Return the (x, y) coordinate for the center point of the cell that contains the specified text.  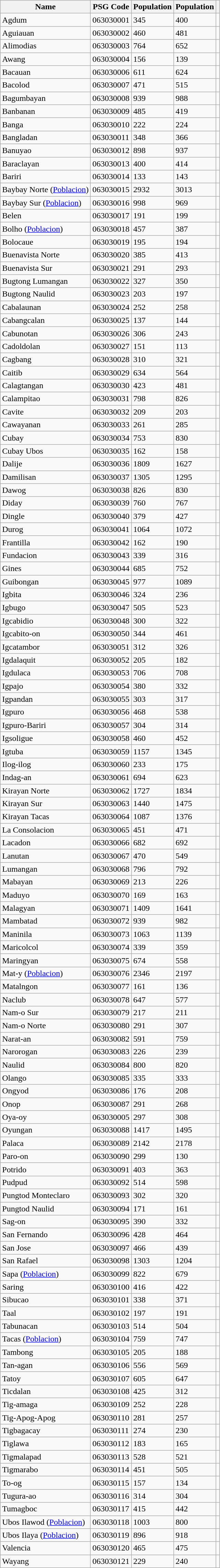
063030004 (111, 59)
Palaca (45, 1143)
063030020 (111, 255)
229 (152, 1561)
2178 (195, 1143)
Calampitao (45, 399)
063030115 (111, 1483)
423 (152, 386)
063030101 (111, 1300)
Lanutan (45, 856)
564 (195, 372)
Taal (45, 1313)
063030106 (111, 1365)
1087 (152, 817)
213 (152, 882)
195 (152, 242)
Maringyan (45, 960)
760 (152, 503)
063030051 (111, 647)
063030089 (111, 1143)
063030096 (111, 1235)
515 (195, 85)
692 (195, 843)
063030068 (111, 869)
Buenavista Sur (45, 268)
577 (195, 1000)
182 (195, 660)
452 (195, 738)
465 (152, 1548)
Banga (45, 124)
063030102 (111, 1313)
Kirayan Tacas (45, 817)
Matalngon (45, 986)
158 (195, 451)
281 (152, 1418)
063030044 (111, 568)
176 (152, 1091)
569 (195, 1365)
063030060 (111, 764)
Cubay (45, 438)
796 (152, 869)
188 (195, 1352)
063030086 (111, 1091)
063030005 (111, 1117)
199 (195, 216)
063030022 (111, 281)
523 (195, 608)
521 (195, 1457)
326 (195, 647)
063030012 (111, 150)
156 (152, 59)
063030064 (111, 817)
338 (152, 1300)
306 (152, 333)
063030053 (111, 673)
063030085 (111, 1078)
708 (195, 673)
333 (195, 1078)
Tacas (Poblacion) (45, 1339)
348 (152, 137)
1409 (152, 908)
Dawog (45, 490)
652 (195, 46)
063030079 (111, 1013)
063030104 (111, 1339)
2142 (152, 1143)
350 (195, 281)
634 (152, 372)
063030083 (111, 1052)
468 (152, 712)
063030050 (111, 634)
Malagyan (45, 908)
3013 (195, 190)
063030090 (111, 1156)
063030021 (111, 268)
310 (152, 359)
063030047 (111, 608)
Igdalaquit (45, 660)
Tigbagacay (45, 1431)
Pungtod Monteclaro (45, 1195)
Dingle (45, 516)
937 (195, 150)
322 (195, 621)
Igtuba (45, 751)
Ilog-ilog (45, 764)
Durog (45, 529)
Agdum (45, 20)
063030087 (111, 1104)
Gines (45, 568)
317 (195, 699)
303 (152, 699)
063030098 (111, 1261)
Buenavista Norte (45, 255)
764 (152, 46)
Valencia (45, 1548)
Igcabidio (45, 621)
Mabayan (45, 882)
063030063 (111, 804)
165 (195, 1444)
1303 (152, 1261)
063030043 (111, 555)
Tigmarabo (45, 1470)
063030011 (111, 137)
Ticdalan (45, 1391)
Igcatambor (45, 647)
063030029 (111, 372)
063030099 (111, 1274)
063030052 (111, 660)
063030017 (111, 216)
171 (152, 1208)
133 (152, 177)
Baybay Sur (Poblacion) (45, 203)
1727 (152, 790)
Indag-an (45, 777)
063030116 (111, 1496)
Calagtangan (45, 386)
175 (195, 764)
Pudpud (45, 1182)
327 (152, 281)
063030039 (111, 503)
063030028 (111, 359)
236 (195, 595)
Cabunotan (45, 333)
1305 (152, 477)
624 (195, 72)
063030075 (111, 960)
063030024 (111, 307)
063030103 (111, 1326)
1064 (152, 529)
063030110 (111, 1418)
Bagumbayan (45, 98)
Igpajo (45, 686)
139 (195, 59)
San Rafael (45, 1261)
403 (152, 1169)
063030100 (111, 1287)
413 (195, 255)
363 (195, 1169)
792 (195, 869)
063030040 (111, 516)
Guibongan (45, 582)
Pungtod Naulid (45, 1208)
To-og (45, 1483)
1204 (195, 1261)
752 (195, 568)
063030113 (111, 1457)
Alimodias (45, 46)
461 (195, 634)
Naclub (45, 1000)
134 (195, 1483)
Narorogan (45, 1052)
Lumangan (45, 869)
063030026 (111, 333)
Wayang (45, 1561)
136 (195, 986)
Tambong (45, 1352)
Maninila (45, 934)
Cabalaunan (45, 307)
Baraclayan (45, 164)
Igbugo (45, 608)
767 (195, 503)
2346 (152, 973)
2932 (152, 190)
982 (195, 921)
Mat-y (Poblacion) (45, 973)
307 (195, 1026)
063030111 (111, 1431)
Cubay Ubos (45, 451)
063030097 (111, 1248)
063030057 (111, 725)
Maricolcol (45, 947)
344 (152, 634)
063030054 (111, 686)
258 (195, 307)
297 (152, 1117)
302 (152, 1195)
063030033 (111, 425)
419 (195, 111)
063030120 (111, 1548)
063030030 (111, 386)
Sapa (Poblacion) (45, 1274)
422 (195, 1287)
Dalije (45, 464)
414 (195, 164)
1417 (152, 1130)
1627 (195, 464)
Igpuro (45, 712)
1157 (152, 751)
063030023 (111, 294)
379 (152, 516)
299 (152, 1156)
228 (195, 1404)
679 (195, 1274)
1475 (195, 804)
470 (152, 856)
063030016 (111, 203)
063030114 (111, 1470)
380 (152, 686)
Onop (45, 1104)
556 (152, 1365)
475 (195, 1548)
898 (152, 150)
063030048 (111, 621)
063030014 (111, 177)
685 (152, 568)
324 (152, 595)
Bangladan (45, 137)
063030013 (111, 164)
359 (195, 947)
PSG Code (111, 7)
Belen (45, 216)
682 (152, 843)
Cadoldolan (45, 346)
1063 (152, 934)
063030018 (111, 229)
257 (195, 1418)
La Consolacion (45, 830)
Ubos Ilawod (Poblacion) (45, 1522)
Mambatad (45, 921)
457 (152, 229)
063030118 (111, 1522)
063030082 (111, 1039)
Tabunacan (45, 1326)
Saring (45, 1287)
1834 (195, 790)
063030008 (111, 98)
Fundacion (45, 555)
Ubos Ilaya (Poblacion) (45, 1535)
063030105 (111, 1352)
2197 (195, 973)
Tumagboc (45, 1509)
063030061 (111, 777)
611 (152, 72)
209 (152, 412)
753 (152, 438)
320 (195, 1195)
969 (195, 203)
063030031 (111, 399)
977 (152, 582)
Damilisan (45, 477)
063030010 (111, 124)
163 (195, 895)
Paro-on (45, 1156)
063030088 (111, 1130)
425 (152, 1391)
366 (195, 137)
Cawayanan (45, 425)
Sibucao (45, 1300)
063030109 (111, 1404)
345 (152, 20)
1295 (195, 477)
063030093 (111, 1195)
820 (195, 1065)
143 (195, 177)
Kirayan Sur (45, 804)
063030078 (111, 1000)
063030038 (111, 490)
385 (152, 255)
113 (195, 346)
224 (195, 124)
063030094 (111, 1208)
239 (195, 1052)
Kirayan Norte (45, 790)
Banbanan (45, 111)
063030092 (111, 1182)
428 (152, 1235)
San Fernando (45, 1235)
063030095 (111, 1222)
Tig-amaga (45, 1404)
063030066 (111, 843)
Tig-Apog-Apog (45, 1418)
063030045 (111, 582)
137 (152, 320)
211 (195, 1013)
063030121 (111, 1561)
390 (152, 1222)
387 (195, 229)
063030071 (111, 908)
261 (152, 425)
591 (152, 1039)
549 (195, 856)
063030025 (111, 320)
822 (152, 1274)
Banuyao (45, 150)
063030058 (111, 738)
427 (195, 516)
151 (152, 346)
Bariri (45, 177)
063030009 (111, 111)
Bolocaue (45, 242)
063030003 (111, 46)
538 (195, 712)
918 (195, 1535)
Tugura-ao (45, 1496)
1089 (195, 582)
Baybay Norte (Poblacion) (45, 190)
Igbita (45, 595)
063030001 (111, 20)
222 (152, 124)
442 (195, 1509)
183 (152, 1444)
1345 (195, 751)
798 (152, 399)
194 (195, 242)
063030027 (111, 346)
063030042 (111, 542)
464 (195, 1235)
1809 (152, 464)
063030065 (111, 830)
674 (152, 960)
217 (152, 1013)
063030019 (111, 242)
063030015 (111, 190)
063030073 (111, 934)
Naulid (45, 1065)
439 (195, 1248)
Nam-o Norte (45, 1026)
243 (195, 333)
063030056 (111, 712)
558 (195, 960)
896 (152, 1535)
Potrido (45, 1169)
Aguiauan (45, 33)
988 (195, 98)
063030007 (111, 85)
Cavite (45, 412)
Narat-an (45, 1039)
308 (195, 1117)
706 (152, 673)
063030041 (111, 529)
063030055 (111, 699)
Bugtong Naulid (45, 294)
063030107 (111, 1378)
274 (152, 1431)
605 (152, 1378)
Tiglawa (45, 1444)
316 (195, 555)
063030035 (111, 451)
063030036 (111, 464)
Cabangcalan (45, 320)
240 (195, 1561)
063030072 (111, 921)
Frantilla (45, 542)
335 (152, 1078)
293 (195, 268)
321 (195, 359)
Maduyo (45, 895)
Nam-o Sur (45, 1013)
Cagbang (45, 359)
466 (152, 1248)
Igdulaca (45, 673)
233 (152, 764)
063030046 (111, 595)
747 (195, 1339)
1495 (195, 1130)
San Jose (45, 1248)
Igcabito-on (45, 634)
Name (45, 7)
Igpandan (45, 699)
063030077 (111, 986)
Igsoligue (45, 738)
063030074 (111, 947)
268 (195, 1104)
371 (195, 1300)
694 (152, 777)
063030006 (111, 72)
063030080 (111, 1026)
063030062 (111, 790)
1003 (152, 1522)
063030091 (111, 1169)
063030070 (111, 895)
Ongyod (45, 1091)
169 (152, 895)
157 (152, 1483)
063030067 (111, 856)
Tan-agan (45, 1365)
063030069 (111, 882)
528 (152, 1457)
063030037 (111, 477)
Tatoy (45, 1378)
230 (195, 1431)
063030108 (111, 1391)
Oyungan (45, 1130)
1376 (195, 817)
1641 (195, 908)
063030034 (111, 438)
Sag-on (45, 1222)
Olango (45, 1078)
998 (152, 203)
Tigmalapad (45, 1457)
623 (195, 777)
415 (152, 1509)
Bugtong Lumangan (45, 281)
Bacauan (45, 72)
Lacadon (45, 843)
300 (152, 621)
1440 (152, 804)
Diday (45, 503)
063030032 (111, 412)
190 (195, 542)
063030084 (111, 1065)
416 (152, 1287)
598 (195, 1182)
Igpuro-Bariri (45, 725)
063030076 (111, 973)
Awang (45, 59)
Caitib (45, 372)
063030112 (111, 1444)
1139 (195, 934)
063030002 (111, 33)
063030117 (111, 1509)
504 (195, 1326)
1072 (195, 529)
063030059 (111, 751)
Bolho (Poblacion) (45, 229)
285 (195, 425)
Oya-oy (45, 1117)
485 (152, 111)
130 (195, 1156)
Bacolod (45, 85)
063030119 (111, 1535)
208 (195, 1091)
144 (195, 320)
